Output the (x, y) coordinate of the center of the cell containing the given text.  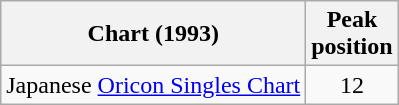
Chart (1993) (154, 34)
12 (352, 85)
Peakposition (352, 34)
Japanese Oricon Singles Chart (154, 85)
